Capture the cell that displays the provided text and extract its [x, y] central coordinate. 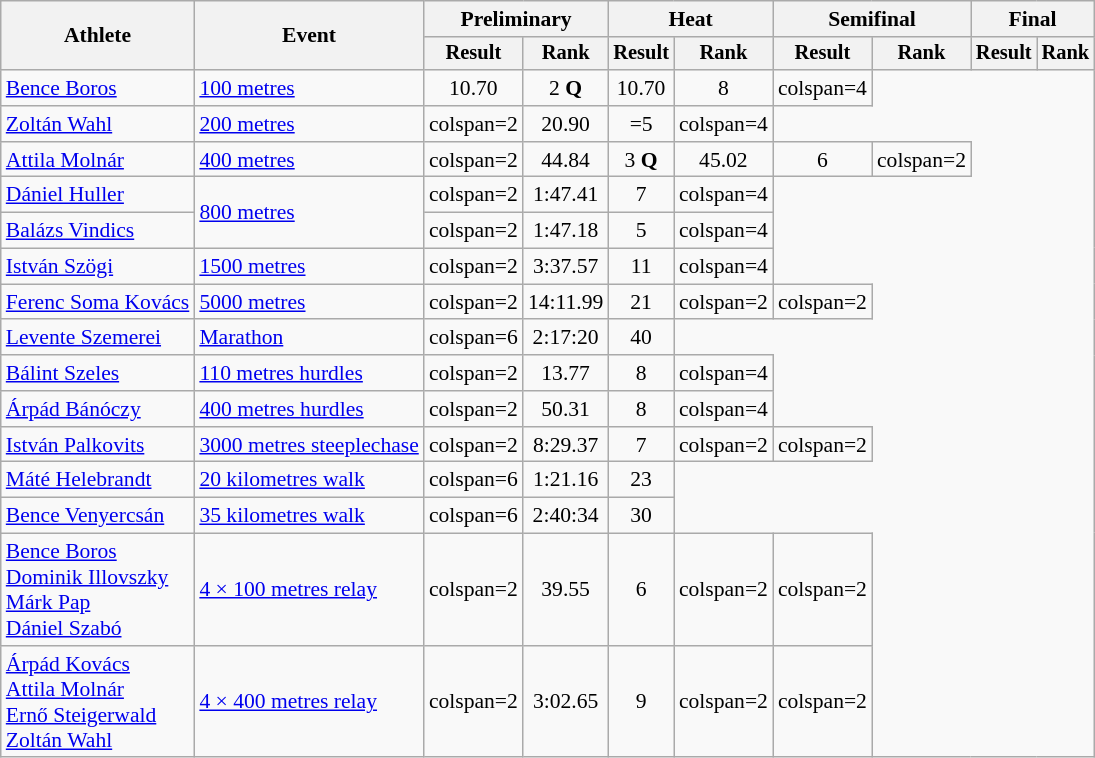
István Palkovits [98, 445]
8:29.37 [566, 445]
Bence Boros [98, 88]
20.90 [566, 124]
20 kilometres walk [309, 480]
40 [641, 338]
3:37.57 [566, 267]
István Szögi [98, 267]
3 Q [641, 160]
Marathon [309, 338]
11 [641, 267]
3000 metres steeplechase [309, 445]
Bence Venyercsán [98, 516]
Bence BorosDominik IllovszkyMárk PapDániel Szabó [98, 590]
400 metres [309, 160]
Heat [690, 19]
Attila Molnár [98, 160]
4 × 400 metres relay [309, 702]
Semifinal [872, 19]
4 × 100 metres relay [309, 590]
5 [641, 231]
44.84 [566, 160]
1:47.18 [566, 231]
100 metres [309, 88]
30 [641, 516]
Árpád KovácsAttila MolnárErnő SteigerwaldZoltán Wahl [98, 702]
13.77 [566, 373]
110 metres hurdles [309, 373]
Final [1032, 19]
800 metres [309, 212]
3:02.65 [566, 702]
2:40:34 [566, 516]
5000 metres [309, 302]
21 [641, 302]
2:17:20 [566, 338]
Event [309, 36]
1:47.41 [566, 195]
14:11.99 [566, 302]
Árpád Bánóczy [98, 409]
Dániel Huller [98, 195]
Bálint Szeles [98, 373]
23 [641, 480]
2 Q [566, 88]
Preliminary [516, 19]
400 metres hurdles [309, 409]
=5 [641, 124]
200 metres [309, 124]
45.02 [724, 160]
39.55 [566, 590]
Ferenc Soma Kovács [98, 302]
Balázs Vindics [98, 231]
Athlete [98, 36]
Zoltán Wahl [98, 124]
Levente Szemerei [98, 338]
35 kilometres walk [309, 516]
9 [641, 702]
1:21.16 [566, 480]
50.31 [566, 409]
Máté Helebrandt [98, 480]
1500 metres [309, 267]
